Extract the [X, Y] coordinate from the center of the cell holding the provided text.  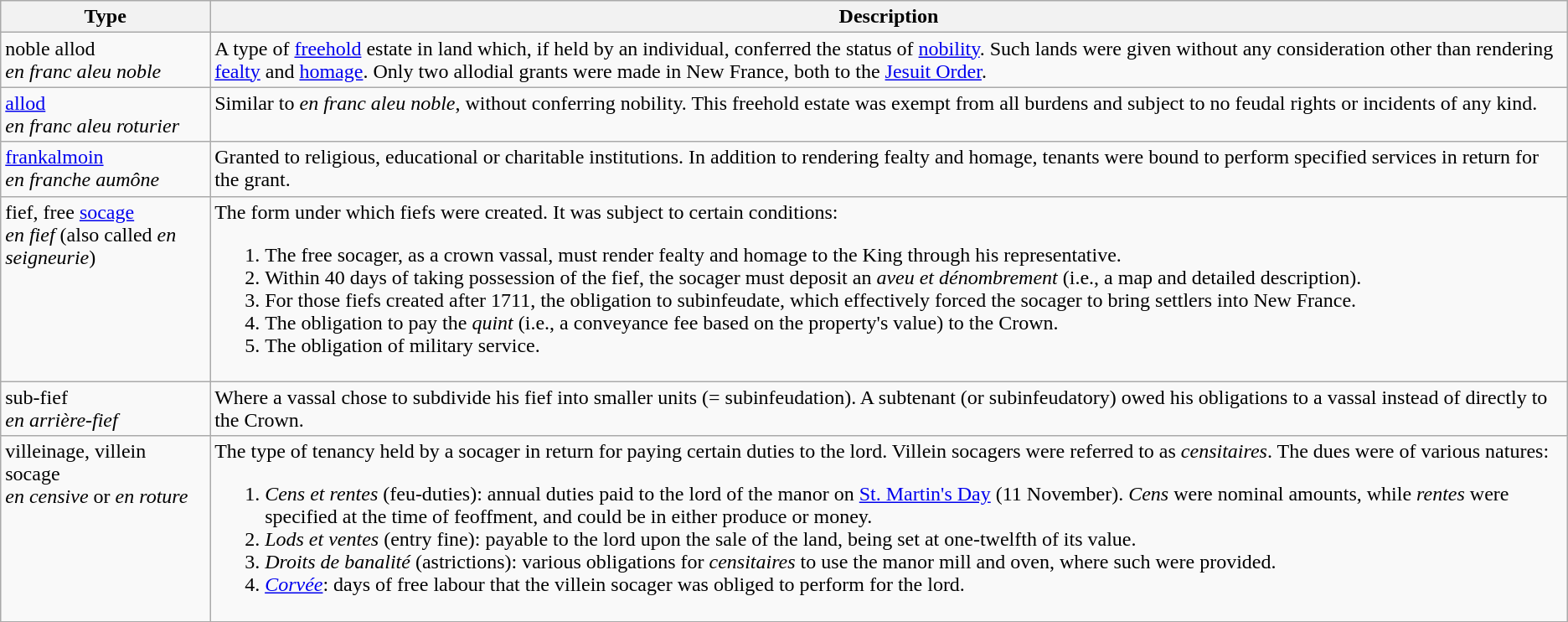
alloden franc aleu roturier [106, 114]
noble alloden franc aleu noble [106, 60]
frankalmoin en franche aumône [106, 169]
sub-fiefen arrière-fief [106, 409]
fief, free socageen fief (also called en seigneurie) [106, 288]
Description [890, 17]
Type [106, 17]
villeinage, villein socageen censive or en roture [106, 528]
